Return [x, y] of the center of cell containing provided text 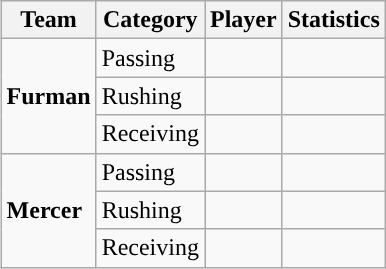
Mercer [48, 210]
Furman [48, 96]
Statistics [334, 20]
Team [48, 20]
Player [243, 20]
Category [150, 20]
